For the text-containing cell, return its midpoint in (X, Y) coordinate format. 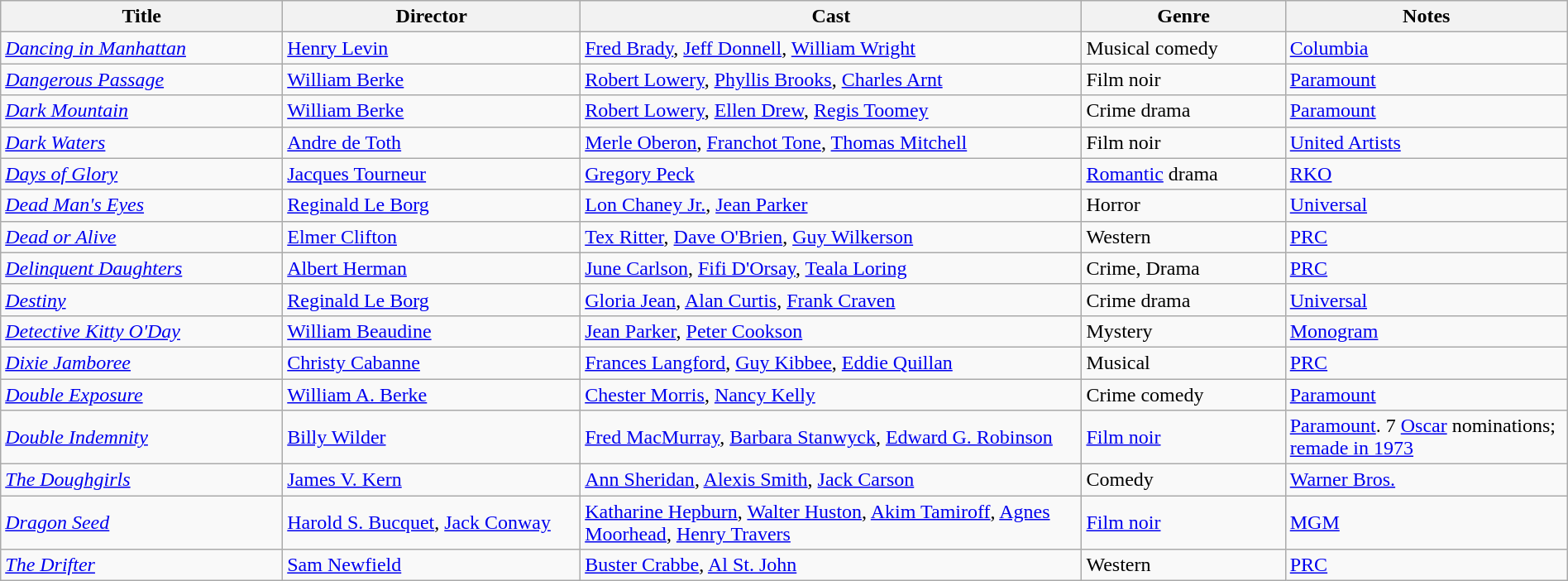
Dead Man's Eyes (142, 205)
Albert Herman (432, 268)
Frances Langford, Guy Kibbee, Eddie Quillan (831, 363)
Chester Morris, Nancy Kelly (831, 395)
Horror (1183, 205)
Days of Glory (142, 174)
Monogram (1426, 331)
The Doughgirls (142, 480)
Mystery (1183, 331)
Buster Crabbe, Al St. John (831, 565)
Dragon Seed (142, 523)
June Carlson, Fifi D'Orsay, Teala Loring (831, 268)
Dark Waters (142, 142)
Sam Newfield (432, 565)
Gregory Peck (831, 174)
Fred MacMurray, Barbara Stanwyck, Edward G. Robinson (831, 437)
Merle Oberon, Franchot Tone, Thomas Mitchell (831, 142)
The Drifter (142, 565)
United Artists (1426, 142)
Billy Wilder (432, 437)
Double Exposure (142, 395)
Jean Parker, Peter Cookson (831, 331)
Dark Mountain (142, 111)
Genre (1183, 17)
Warner Bros. (1426, 480)
Dancing in Manhattan (142, 48)
Gloria Jean, Alan Curtis, Frank Craven (831, 300)
RKO (1426, 174)
Dangerous Passage (142, 79)
Robert Lowery, Phyllis Brooks, Charles Arnt (831, 79)
Elmer Clifton (432, 237)
Lon Chaney Jr., Jean Parker (831, 205)
Katharine Hepburn, Walter Huston, Akim Tamiroff, Agnes Moorhead, Henry Travers (831, 523)
MGM (1426, 523)
Destiny (142, 300)
Columbia (1426, 48)
Christy Cabanne (432, 363)
Crime, Drama (1183, 268)
James V. Kern (432, 480)
Musical comedy (1183, 48)
Notes (1426, 17)
Dixie Jamboree (142, 363)
Tex Ritter, Dave O'Brien, Guy Wilkerson (831, 237)
Harold S. Bucquet, Jack Conway (432, 523)
Double Indemnity (142, 437)
Director (432, 17)
Andre de Toth (432, 142)
Detective Kitty O'Day (142, 331)
Fred Brady, Jeff Donnell, William Wright (831, 48)
William Beaudine (432, 331)
Henry Levin (432, 48)
Paramount. 7 Oscar nominations; remade in 1973 (1426, 437)
Jacques Tourneur (432, 174)
Ann Sheridan, Alexis Smith, Jack Carson (831, 480)
Cast (831, 17)
Crime comedy (1183, 395)
Title (142, 17)
Robert Lowery, Ellen Drew, Regis Toomey (831, 111)
Dead or Alive (142, 237)
Romantic drama (1183, 174)
Comedy (1183, 480)
Musical (1183, 363)
William A. Berke (432, 395)
Delinquent Daughters (142, 268)
